Scan for the cell matching the given text and deliver its (X, Y) coordinate at center. 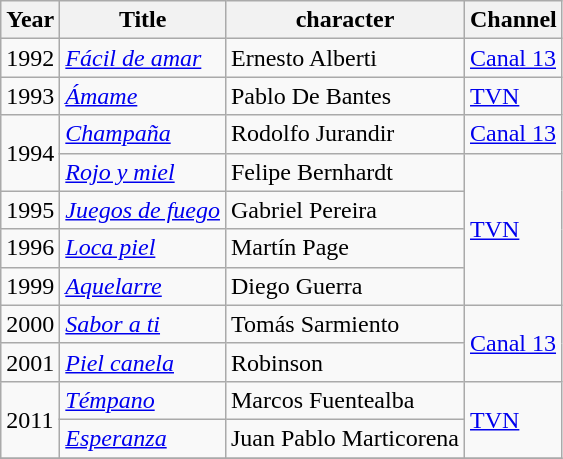
1993 (30, 96)
Ámame (143, 96)
1992 (30, 58)
1999 (30, 286)
1995 (30, 210)
Loca piel (143, 248)
Fácil de amar (143, 58)
Year (30, 20)
Martín Page (344, 248)
Juan Pablo Marticorena (344, 438)
Esperanza (143, 438)
2011 (30, 419)
character (344, 20)
Gabriel Pereira (344, 210)
Aquelarre (143, 286)
Channel (513, 20)
Robinson (344, 362)
Ernesto Alberti (344, 58)
Diego Guerra (344, 286)
Rodolfo Jurandir (344, 134)
Tomás Sarmiento (344, 324)
2000 (30, 324)
Juegos de fuego (143, 210)
2001 (30, 362)
1996 (30, 248)
Sabor a ti (143, 324)
Marcos Fuentealba (344, 400)
Rojo y miel (143, 172)
Piel canela (143, 362)
1994 (30, 153)
Champaña (143, 134)
Témpano (143, 400)
Felipe Bernhardt (344, 172)
Pablo De Bantes (344, 96)
Title (143, 20)
